Return the [x, y] coordinate for the center point of the cell that contains the specified text.  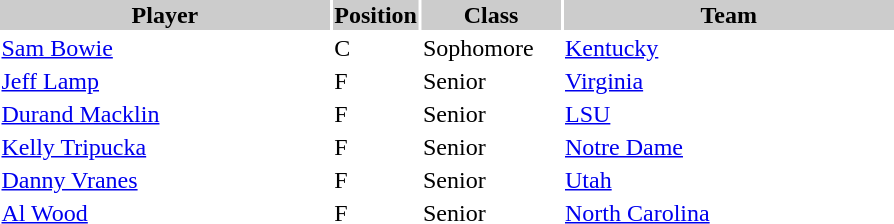
Kelly Tripucka [165, 147]
Sam Bowie [165, 48]
Utah [729, 180]
Team [729, 15]
C [376, 48]
Durand Macklin [165, 114]
Jeff Lamp [165, 81]
Danny Vranes [165, 180]
Position [376, 15]
LSU [729, 114]
Class [490, 15]
Sophomore [490, 48]
Kentucky [729, 48]
Virginia [729, 81]
Notre Dame [729, 147]
Player [165, 15]
